Detect which cell encompasses the target text, then output its (x, y) center coordinate. 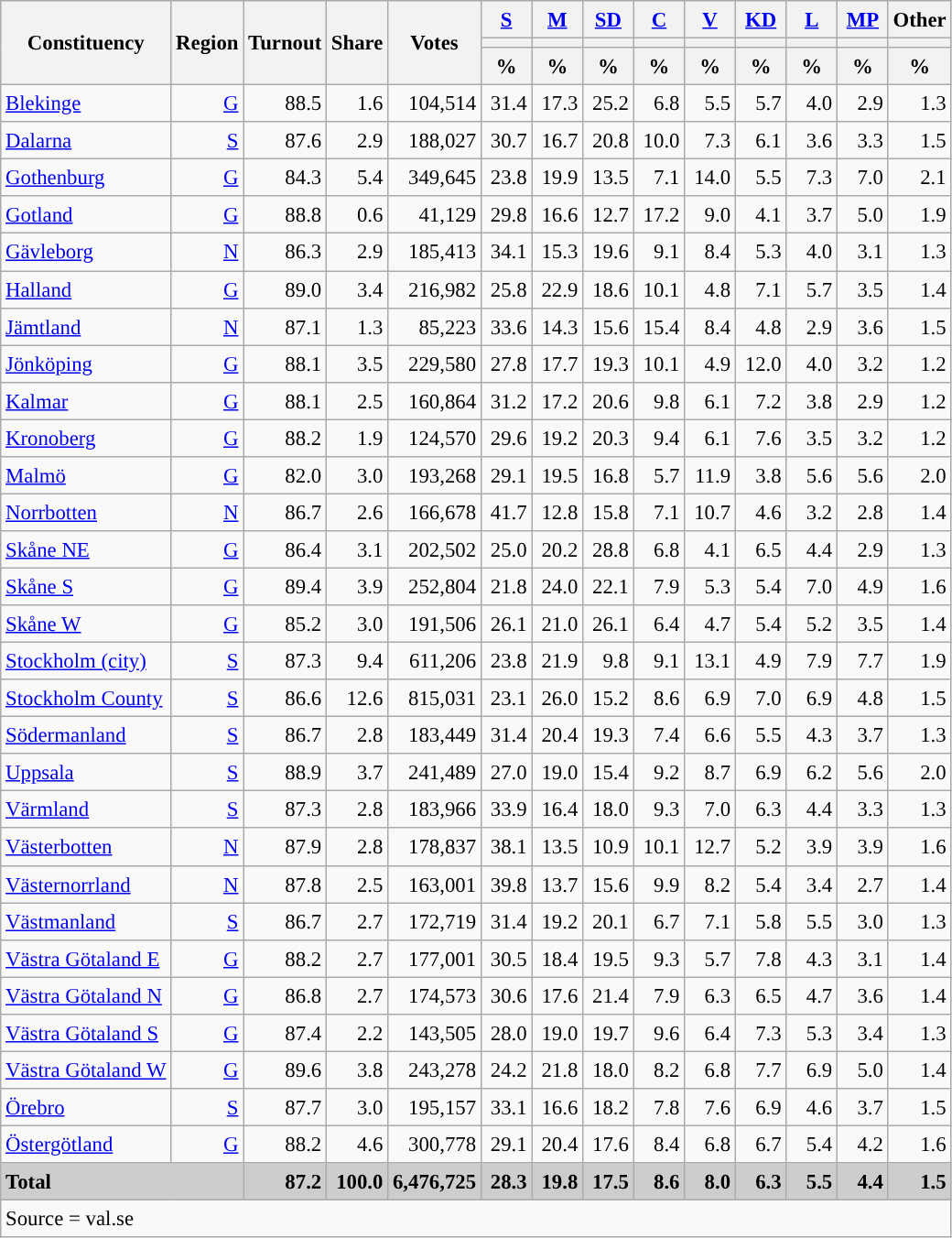
2.2 (357, 1033)
20.2 (557, 549)
188,027 (435, 141)
12.8 (557, 513)
13.1 (710, 661)
815,031 (435, 698)
Skåne S (86, 586)
87.7 (286, 1108)
5.8 (761, 921)
Constituency (86, 43)
86.6 (286, 698)
87.2 (286, 1181)
9.9 (659, 885)
Malmö (86, 476)
87.4 (286, 1033)
202,502 (435, 549)
8.0 (710, 1181)
Blekinge (86, 104)
23.1 (506, 698)
100.0 (357, 1181)
20.3 (609, 438)
174,573 (435, 996)
Östergötland (86, 1145)
17.7 (557, 364)
24.2 (506, 1070)
4.2 (863, 1145)
Votes (435, 43)
38.1 (506, 848)
Gävleborg (86, 253)
7.4 (659, 736)
Västmanland (86, 921)
18.2 (609, 1108)
6.2 (812, 773)
41.7 (506, 513)
13.7 (557, 885)
21.9 (557, 661)
89.4 (286, 586)
193,268 (435, 476)
Skåne NE (86, 549)
177,001 (435, 958)
14.0 (710, 178)
19.7 (609, 1033)
Source = val.se (476, 1220)
Stockholm County (86, 698)
Dalarna (86, 141)
M (557, 20)
349,645 (435, 178)
2.1 (919, 178)
Västra Götaland W (86, 1070)
88.5 (286, 104)
34.1 (506, 253)
18.6 (609, 289)
88.8 (286, 214)
22.1 (609, 586)
6.6 (710, 736)
15.8 (609, 513)
166,678 (435, 513)
21.0 (557, 624)
87.8 (286, 885)
17.5 (609, 1181)
20.6 (609, 401)
191,506 (435, 624)
Region (207, 43)
L (812, 20)
9.6 (659, 1033)
185,413 (435, 253)
7.2 (761, 401)
82.0 (286, 476)
20.1 (609, 921)
Värmland (86, 809)
89.0 (286, 289)
Norrbotten (86, 513)
143,505 (435, 1033)
10.0 (659, 141)
29.8 (506, 214)
Uppsala (86, 773)
25.8 (506, 289)
16.4 (557, 809)
229,580 (435, 364)
Jämtland (86, 326)
C (659, 20)
252,804 (435, 586)
Other (919, 20)
243,278 (435, 1070)
41,129 (435, 214)
21.4 (609, 996)
12.0 (761, 364)
V (710, 20)
86.3 (286, 253)
Gothenburg (86, 178)
Västra Götaland N (86, 996)
87.9 (286, 848)
Södermanland (86, 736)
2.6 (357, 513)
39.8 (506, 885)
Kalmar (86, 401)
300,778 (435, 1145)
33.6 (506, 326)
Halland (86, 289)
10.7 (710, 513)
86.4 (286, 549)
19.9 (557, 178)
0.6 (357, 214)
178,837 (435, 848)
9.2 (659, 773)
29.6 (506, 438)
Jönköping (86, 364)
12.6 (357, 698)
Västerbotten (86, 848)
87.1 (286, 326)
6,476,725 (435, 1181)
28.3 (506, 1181)
27.8 (506, 364)
11.9 (710, 476)
17.3 (557, 104)
163,001 (435, 885)
30.6 (506, 996)
Total (123, 1181)
195,157 (435, 1108)
15.3 (557, 253)
14.3 (557, 326)
160,864 (435, 401)
19.6 (609, 253)
183,966 (435, 809)
Skåne W (86, 624)
Västernorrland (86, 885)
Örebro (86, 1108)
Stockholm (city) (86, 661)
Share (357, 43)
30.7 (506, 141)
89.6 (286, 1070)
86.8 (286, 996)
28.0 (506, 1033)
33.1 (506, 1108)
18.4 (557, 958)
Västra Götaland E (86, 958)
241,489 (435, 773)
24.0 (557, 586)
85,223 (435, 326)
28.8 (609, 549)
Kronoberg (86, 438)
19.8 (557, 1181)
25.2 (609, 104)
SD (609, 20)
20.8 (609, 141)
30.5 (506, 958)
Turnout (286, 43)
16.7 (557, 141)
KD (761, 20)
611,206 (435, 661)
124,570 (435, 438)
MP (863, 20)
27.0 (506, 773)
22.9 (557, 289)
Gotland (86, 214)
84.3 (286, 178)
33.9 (506, 809)
Västra Götaland S (86, 1033)
26.0 (557, 698)
172,719 (435, 921)
183,449 (435, 736)
9.0 (710, 214)
15.2 (609, 698)
88.9 (286, 773)
85.2 (286, 624)
104,514 (435, 104)
8.7 (710, 773)
25.0 (506, 549)
216,982 (435, 289)
31.2 (506, 401)
10.9 (609, 848)
16.8 (609, 476)
87.6 (286, 141)
